Return (x, y) of the center of cell containing provided text 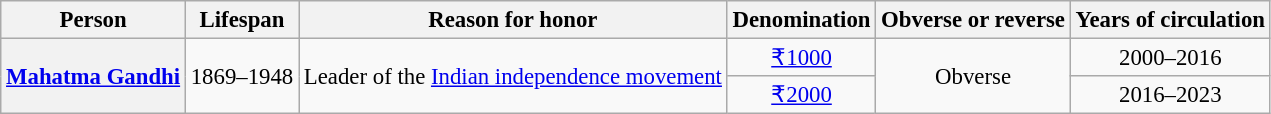
Mahatma Gandhi (94, 76)
₹2000 (802, 95)
Reason for honor (514, 20)
Years of circulation (1170, 20)
2000–2016 (1170, 58)
Obverse or reverse (973, 20)
Leader of the Indian independence movement (514, 76)
Obverse (973, 76)
2016–2023 (1170, 95)
Lifespan (242, 20)
Person (94, 20)
1869–1948 (242, 76)
Denomination (802, 20)
₹1000 (802, 58)
